Return the (X, Y) coordinate for the center point of the cell that contains the specified text.  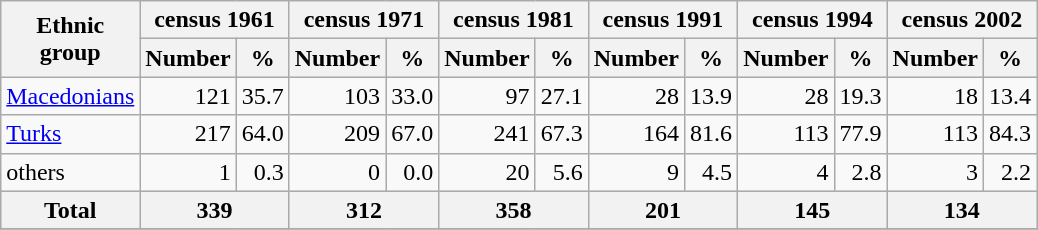
1 (188, 172)
13.4 (1010, 96)
census 2002 (962, 20)
339 (214, 210)
241 (487, 134)
134 (962, 210)
2.2 (1010, 172)
Turks (70, 134)
312 (364, 210)
201 (662, 210)
19.3 (860, 96)
35.7 (262, 96)
164 (636, 134)
census 1961 (214, 20)
3 (935, 172)
217 (188, 134)
18 (935, 96)
13.9 (712, 96)
0.0 (412, 172)
Macedonians (70, 96)
209 (337, 134)
census 1981 (514, 20)
9 (636, 172)
others (70, 172)
20 (487, 172)
Ethnicgroup (70, 39)
4.5 (712, 172)
2.8 (860, 172)
census 1991 (662, 20)
census 1994 (812, 20)
64.0 (262, 134)
5.6 (562, 172)
Total (70, 210)
77.9 (860, 134)
145 (812, 210)
0.3 (262, 172)
358 (514, 210)
33.0 (412, 96)
121 (188, 96)
4 (786, 172)
97 (487, 96)
67.0 (412, 134)
84.3 (1010, 134)
census 1971 (364, 20)
103 (337, 96)
81.6 (712, 134)
67.3 (562, 134)
0 (337, 172)
27.1 (562, 96)
